Detect which cell encompasses the target text, then output its (x, y) center coordinate. 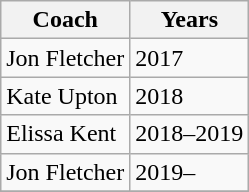
Coach (66, 20)
Elissa Kent (66, 134)
Years (190, 20)
2019– (190, 172)
Kate Upton (66, 96)
2018 (190, 96)
2018–2019 (190, 134)
2017 (190, 58)
